Detect which cell encompasses the target text, then output its [x, y] center coordinate. 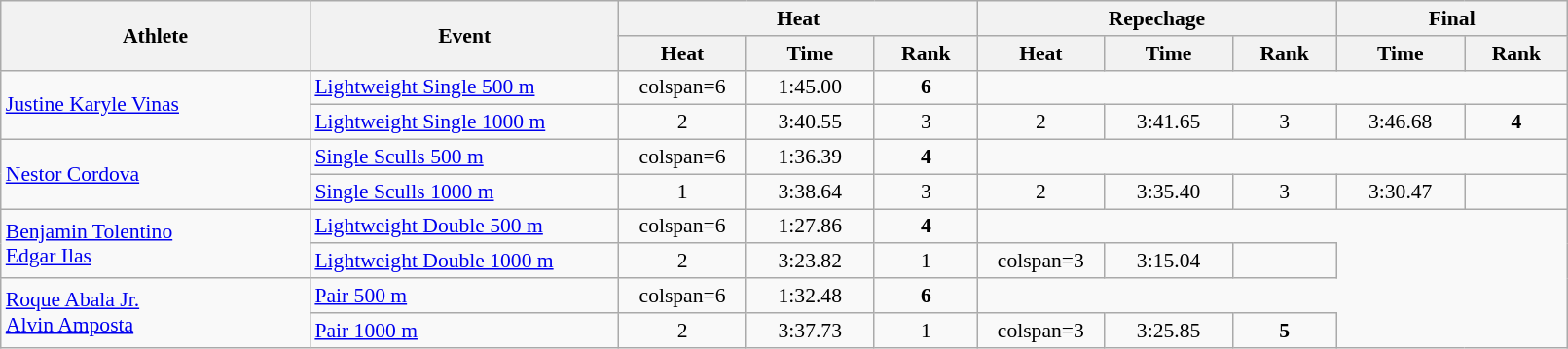
1:36.39 [810, 157]
3:15.04 [1168, 262]
Lightweight Single 1000 m [464, 122]
3:35.40 [1168, 192]
1:32.48 [810, 296]
Lightweight Single 500 m [464, 87]
Final [1452, 18]
3:25.85 [1168, 331]
Benjamin TolentinoEdgar Ilas [156, 243]
1:45.00 [810, 87]
Nestor Cordova [156, 175]
3:38.64 [810, 192]
Single Sculls 1000 m [464, 192]
Justine Karyle Vinas [156, 105]
Lightweight Double 500 m [464, 227]
Pair 1000 m [464, 331]
Repechage [1156, 18]
3:40.55 [810, 122]
3:30.47 [1401, 192]
Roque Abala Jr.Alvin Amposta [156, 313]
3:41.65 [1168, 122]
3:37.73 [810, 331]
Lightweight Double 1000 m [464, 262]
3:46.68 [1401, 122]
Single Sculls 500 m [464, 157]
Pair 500 m [464, 296]
5 [1285, 331]
1:27.86 [810, 227]
Event [464, 35]
3:23.82 [810, 262]
Athlete [156, 35]
